Capture the cell that displays the provided text and extract its [X, Y] central coordinate. 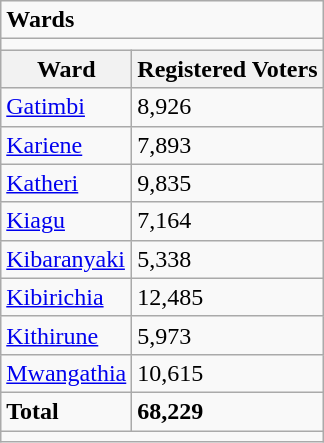
Ward [66, 69]
Wards [162, 20]
9,835 [228, 183]
68,229 [228, 411]
10,615 [228, 373]
12,485 [228, 297]
8,926 [228, 107]
Registered Voters [228, 69]
7,893 [228, 145]
7,164 [228, 221]
Total [66, 411]
Kariene [66, 145]
Gatimbi [66, 107]
Mwangathia [66, 373]
Kiagu [66, 221]
5,973 [228, 335]
Kibaranyaki [66, 259]
Kithirune [66, 335]
5,338 [228, 259]
Kibirichia [66, 297]
Katheri [66, 183]
